Return [X, Y] of the center of cell containing provided text 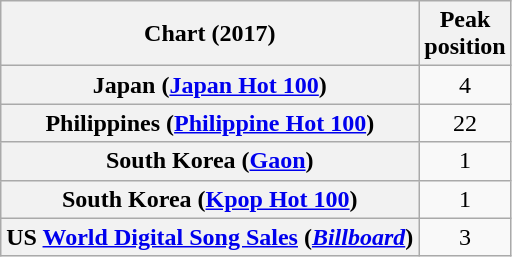
4 [465, 85]
US World Digital Song Sales (Billboard) [210, 237]
Japan (Japan Hot 100) [210, 85]
22 [465, 123]
Chart (2017) [210, 34]
South Korea (Kpop Hot 100) [210, 199]
Peakposition [465, 34]
South Korea (Gaon) [210, 161]
3 [465, 237]
Philippines (Philippine Hot 100) [210, 123]
